Locate the cell with the specified text and output its (x, y) center coordinate. 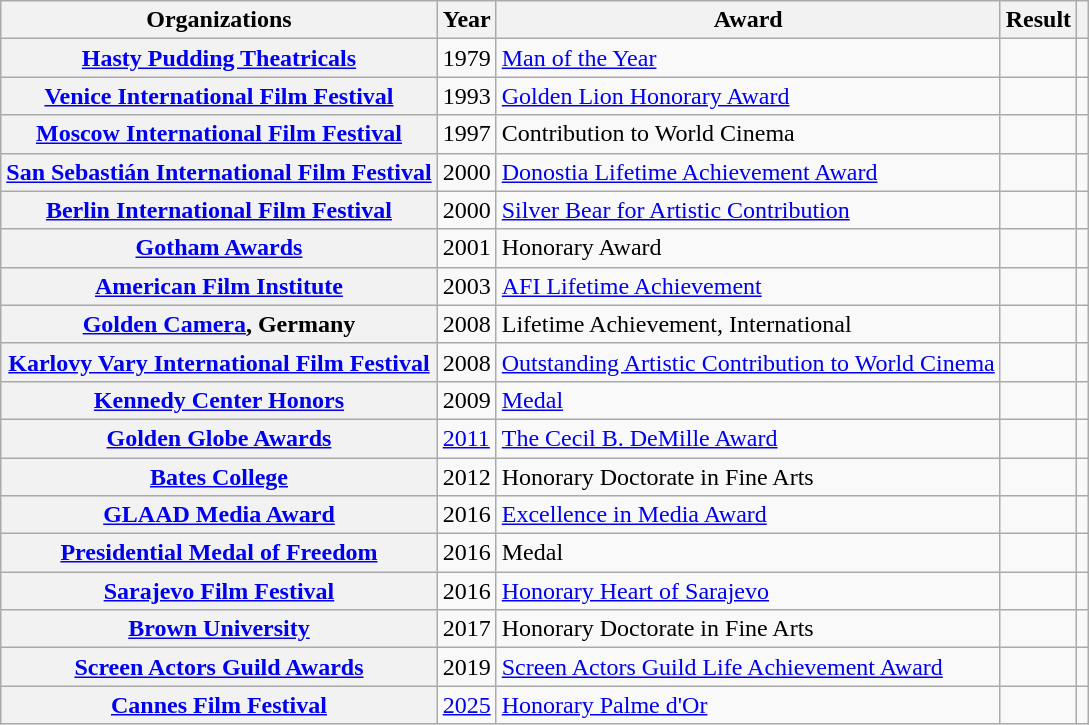
Brown University (219, 629)
Gotham Awards (219, 248)
2012 (466, 477)
2009 (466, 400)
1993 (466, 96)
Man of the Year (748, 58)
Honorary Award (748, 248)
Screen Actors Guild Life Achievement Award (748, 667)
1997 (466, 134)
Venice International Film Festival (219, 96)
Golden Camera, Germany (219, 324)
American Film Institute (219, 286)
Golden Lion Honorary Award (748, 96)
Honorary Palme d'Or (748, 705)
Golden Globe Awards (219, 438)
Bates College (219, 477)
Organizations (219, 20)
Cannes Film Festival (219, 705)
Donostia Lifetime Achievement Award (748, 172)
Year (466, 20)
The Cecil B. DeMille Award (748, 438)
Result (1038, 20)
Lifetime Achievement, International (748, 324)
2025 (466, 705)
San Sebastián International Film Festival (219, 172)
Excellence in Media Award (748, 515)
Silver Bear for Artistic Contribution (748, 210)
Presidential Medal of Freedom (219, 553)
2019 (466, 667)
Honorary Heart of Sarajevo (748, 591)
2001 (466, 248)
Award (748, 20)
Hasty Pudding Theatricals (219, 58)
GLAAD Media Award (219, 515)
AFI Lifetime Achievement (748, 286)
1979 (466, 58)
Outstanding Artistic Contribution to World Cinema (748, 362)
Moscow International Film Festival (219, 134)
Sarajevo Film Festival (219, 591)
Screen Actors Guild Awards (219, 667)
2011 (466, 438)
2003 (466, 286)
Berlin International Film Festival (219, 210)
Karlovy Vary International Film Festival (219, 362)
Kennedy Center Honors (219, 400)
2017 (466, 629)
Contribution to World Cinema (748, 134)
